Output the (x, y) coordinate of the center of the cell containing the given text.  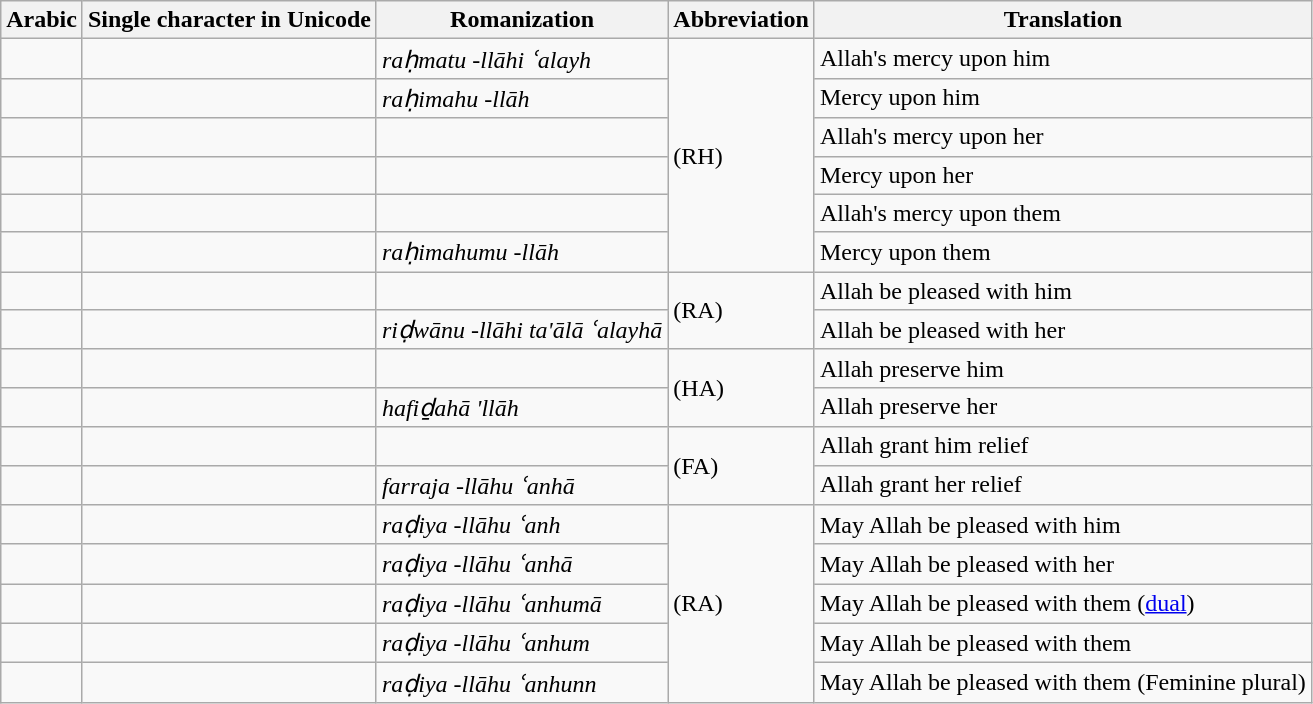
Mercy upon her (1062, 175)
Allah's mercy upon him (1062, 59)
Allah grant him relief (1062, 446)
(HA) (742, 388)
(RH) (742, 156)
raḍiya -llāhu ʿanhā (522, 564)
Arabic (42, 20)
raḥimahumu -llāh (522, 252)
Allah preserve her (1062, 407)
Mercy upon them (1062, 252)
Mercy upon him (1062, 98)
raḥmatu -llāhi ʿalayh (522, 59)
farraja -llāhu ʿanhā (522, 485)
raḍiya -llāhu ʿanh (522, 525)
May Allah be pleased with them (dual) (1062, 604)
raḍiya -llāhu ʿanhum (522, 643)
Single character in Unicode (229, 20)
May Allah be pleased with him (1062, 525)
raḍiya -llāhu ʿanhunn (522, 683)
May Allah be pleased with them (Feminine plural) (1062, 683)
riḍwānu -llāhi ta'ālā ʿalayhā (522, 330)
Allah's mercy upon her (1062, 137)
Translation (1062, 20)
raḥimahu -llāh (522, 98)
Allah's mercy upon them (1062, 213)
May Allah be pleased with them (1062, 643)
Romanization (522, 20)
Allah grant her relief (1062, 485)
Abbreviation (742, 20)
hafiḏahā 'llāh (522, 407)
May Allah be pleased with her (1062, 564)
Allah be pleased with him (1062, 291)
Allah preserve him (1062, 368)
(FA) (742, 466)
raḍiya -llāhu ʿanhumā (522, 604)
Allah be pleased with her (1062, 330)
